Provide the (X, Y) coordinate of the cell's center where the given text is located.  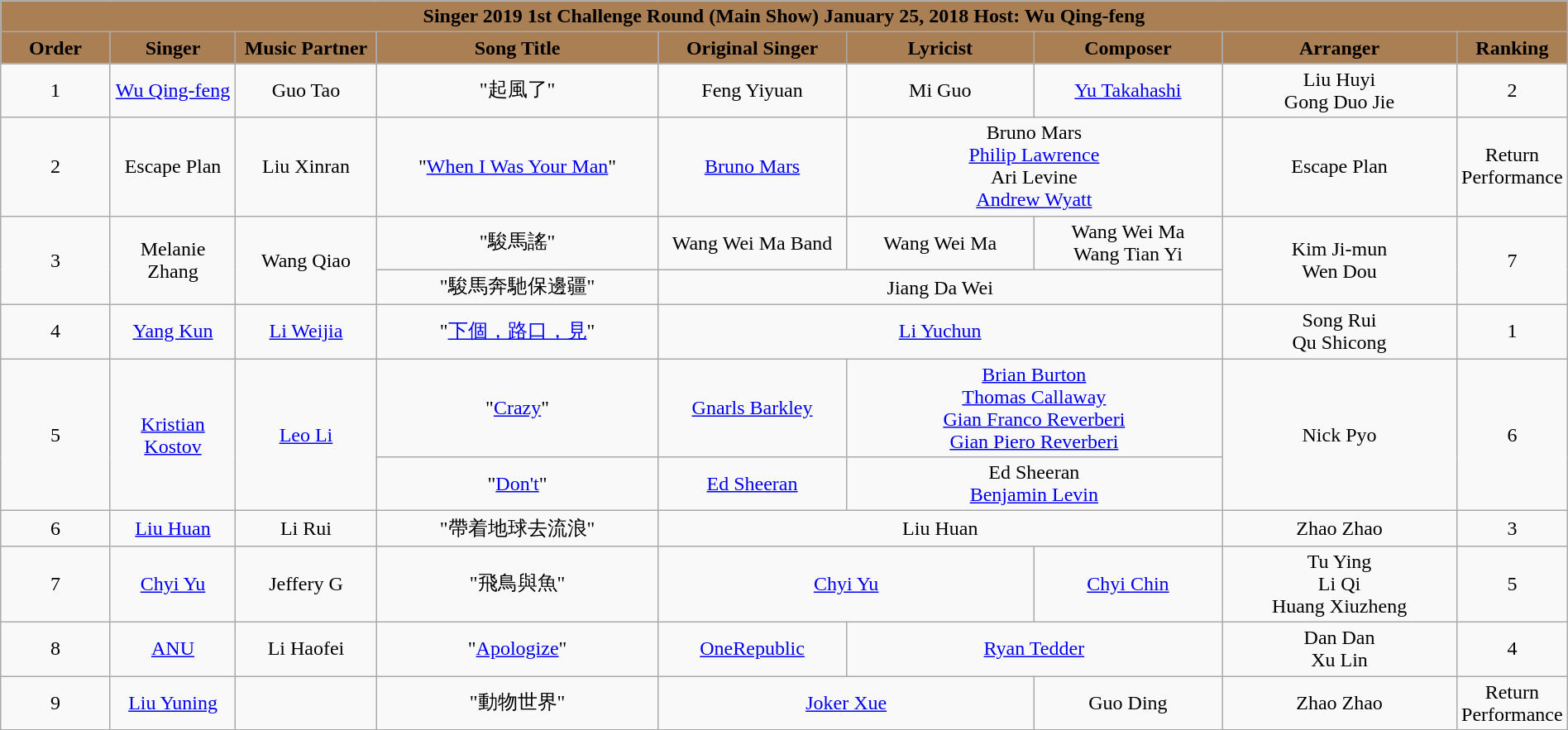
Singer (172, 48)
Mi Guo (939, 91)
Ryan Tedder (1034, 648)
"下個，路口，見" (518, 332)
Composer (1128, 48)
Wang Qiao (306, 260)
Bruno MarsPhilip LawrenceAri LevineAndrew Wyatt (1034, 167)
Original Singer (753, 48)
ANU (172, 648)
Leo Li (306, 435)
"Don't" (518, 484)
Li Yuchun (940, 332)
OneRepublic (753, 648)
Yang Kun (172, 332)
Lyricist (939, 48)
Arranger (1340, 48)
Order (56, 48)
Wu Qing-feng (172, 91)
Song RuiQu Shicong (1340, 332)
"起風了" (518, 91)
Ranking (1513, 48)
Guo Tao (306, 91)
"飛鳥與魚" (518, 584)
Nick Pyo (1340, 435)
Jeffery G (306, 584)
Brian BurtonThomas CallawayGian Franco ReverberiGian Piero Reverberi (1034, 408)
8 (56, 648)
Li Weijia (306, 332)
Liu HuyiGong Duo Jie (1340, 91)
Joker Xue (846, 703)
9 (56, 703)
Chyi Chin (1128, 584)
Melanie Zhang (172, 260)
Wang Wei MaWang Tian Yi (1128, 243)
Guo Ding (1128, 703)
"When I Was Your Man" (518, 167)
Li Haofei (306, 648)
"動物世界" (518, 703)
"帶着地球去流浪" (518, 529)
"駿馬奔馳保邊疆" (518, 288)
Liu Yuning (172, 703)
Kim Ji-munWen Dou (1340, 260)
Kristian Kostov (172, 435)
Feng Yiyuan (753, 91)
Dan DanXu Lin (1340, 648)
Bruno Mars (753, 167)
Music Partner (306, 48)
Tu YingLi QiHuang Xiuzheng (1340, 584)
"Apologize" (518, 648)
Singer 2019 1st Challenge Round (Main Show) January 25, 2018 Host: Wu Qing-feng (784, 17)
Liu Xinran (306, 167)
Ed Sheeran (753, 484)
"Crazy" (518, 408)
Li Rui (306, 529)
Gnarls Barkley (753, 408)
Wang Wei Ma (939, 243)
"駿馬謠" (518, 243)
Yu Takahashi (1128, 91)
Ed SheeranBenjamin Levin (1034, 484)
Wang Wei Ma Band (753, 243)
Jiang Da Wei (940, 288)
Song Title (518, 48)
